Find where the given text appears and provide that cell's center as (x, y) coordinate. 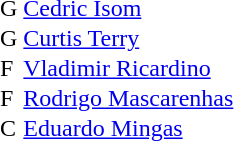
Vladimir Ricardino (128, 68)
Curtis Terry (128, 38)
G (8, 38)
Rodrigo Mascarenhas (128, 98)
